Capture the cell that displays the provided text and extract its [X, Y] central coordinate. 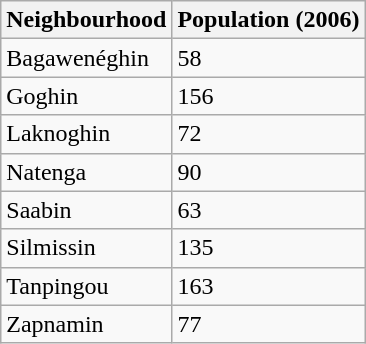
72 [268, 134]
Zapnamin [86, 324]
163 [268, 286]
Goghin [86, 96]
Natenga [86, 172]
Population (2006) [268, 20]
Tanpingou [86, 286]
58 [268, 58]
Bagawenéghin [86, 58]
156 [268, 96]
63 [268, 210]
90 [268, 172]
Silmissin [86, 248]
Laknoghin [86, 134]
77 [268, 324]
Saabin [86, 210]
Neighbourhood [86, 20]
135 [268, 248]
